For the text-containing cell, return its midpoint in [x, y] coordinate format. 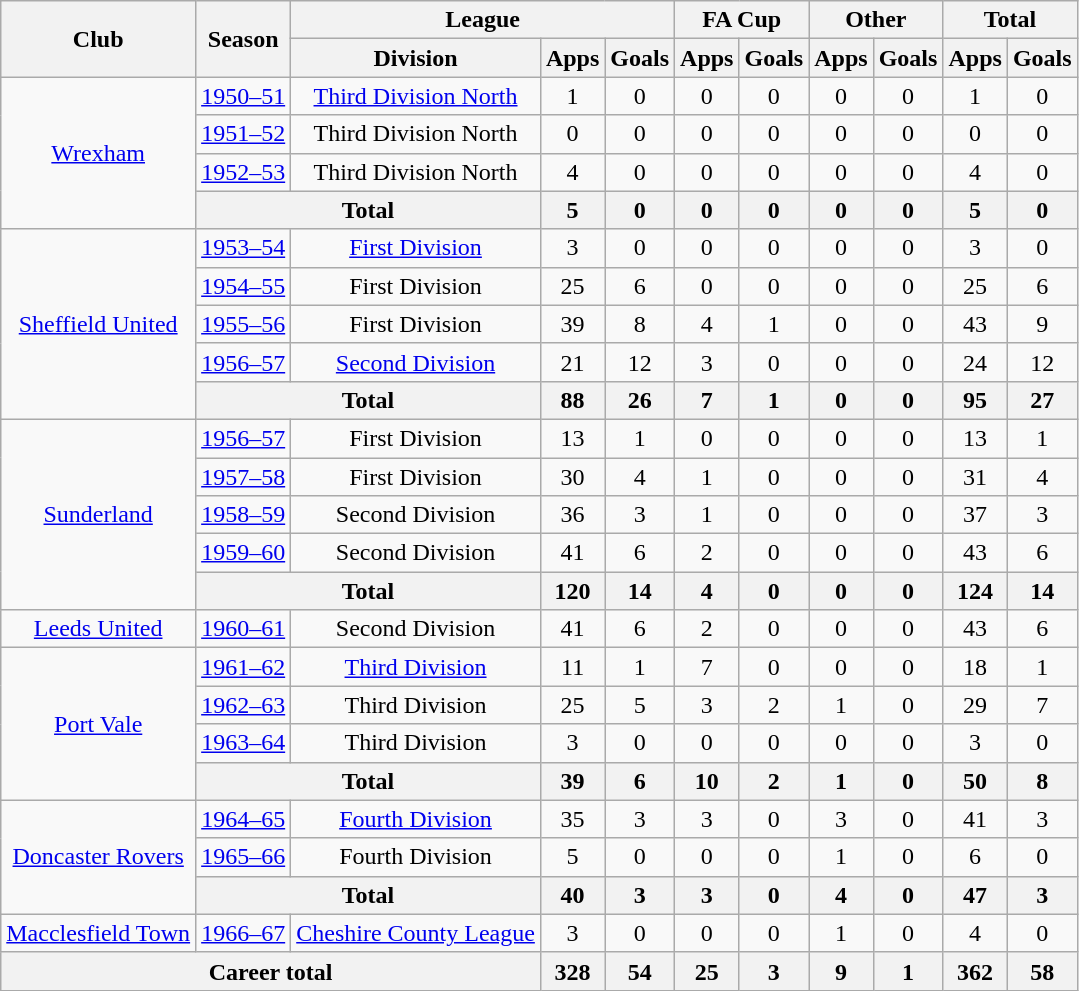
95 [975, 400]
League [483, 20]
Other [876, 20]
Wrexham [98, 153]
35 [572, 819]
11 [572, 667]
21 [572, 362]
1965–66 [244, 857]
1951–52 [244, 134]
1961–62 [244, 667]
88 [572, 400]
10 [707, 781]
1964–65 [244, 819]
1950–51 [244, 96]
FA Cup [742, 20]
1958–59 [244, 515]
Cheshire County League [416, 933]
1966–67 [244, 933]
18 [975, 667]
Macclesfield Town [98, 933]
47 [975, 895]
Club [98, 39]
1962–63 [244, 705]
124 [975, 591]
1955–56 [244, 324]
Sunderland [98, 514]
Leeds United [98, 629]
24 [975, 362]
40 [572, 895]
Doncaster Rovers [98, 857]
1954–55 [244, 286]
30 [572, 477]
328 [572, 971]
1959–60 [244, 553]
1952–53 [244, 172]
120 [572, 591]
1953–54 [244, 248]
36 [572, 515]
1957–58 [244, 477]
58 [1042, 971]
Division [416, 58]
1960–61 [244, 629]
Port Vale [98, 724]
31 [975, 477]
54 [640, 971]
50 [975, 781]
37 [975, 515]
Career total [271, 971]
27 [1042, 400]
1963–64 [244, 743]
26 [640, 400]
362 [975, 971]
29 [975, 705]
Season [244, 39]
Sheffield United [98, 324]
